Extract the (X, Y) coordinate from the center of the cell holding the provided text.  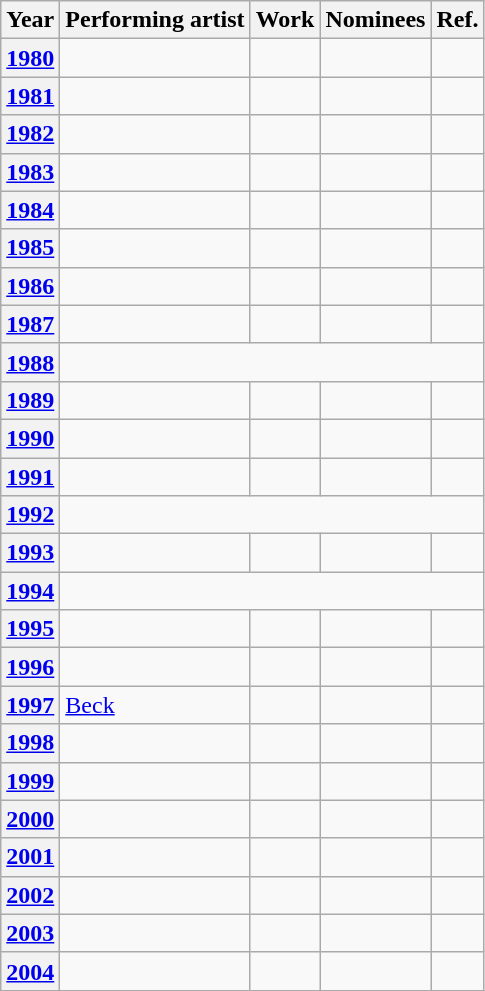
Year (30, 20)
Ref. (458, 20)
1996 (30, 667)
Work (285, 20)
1994 (30, 591)
1987 (30, 324)
2001 (30, 857)
Nominees (376, 20)
1981 (30, 96)
1983 (30, 172)
2002 (30, 895)
1999 (30, 781)
1995 (30, 629)
2000 (30, 819)
1984 (30, 210)
1989 (30, 400)
1993 (30, 553)
Performing artist (155, 20)
Beck (155, 705)
1982 (30, 134)
1992 (30, 515)
1986 (30, 286)
1980 (30, 58)
2004 (30, 971)
1990 (30, 438)
2003 (30, 933)
1988 (30, 362)
1998 (30, 743)
1997 (30, 705)
1991 (30, 477)
1985 (30, 248)
